Output the [x, y] coordinate of the center of the cell containing the given text.  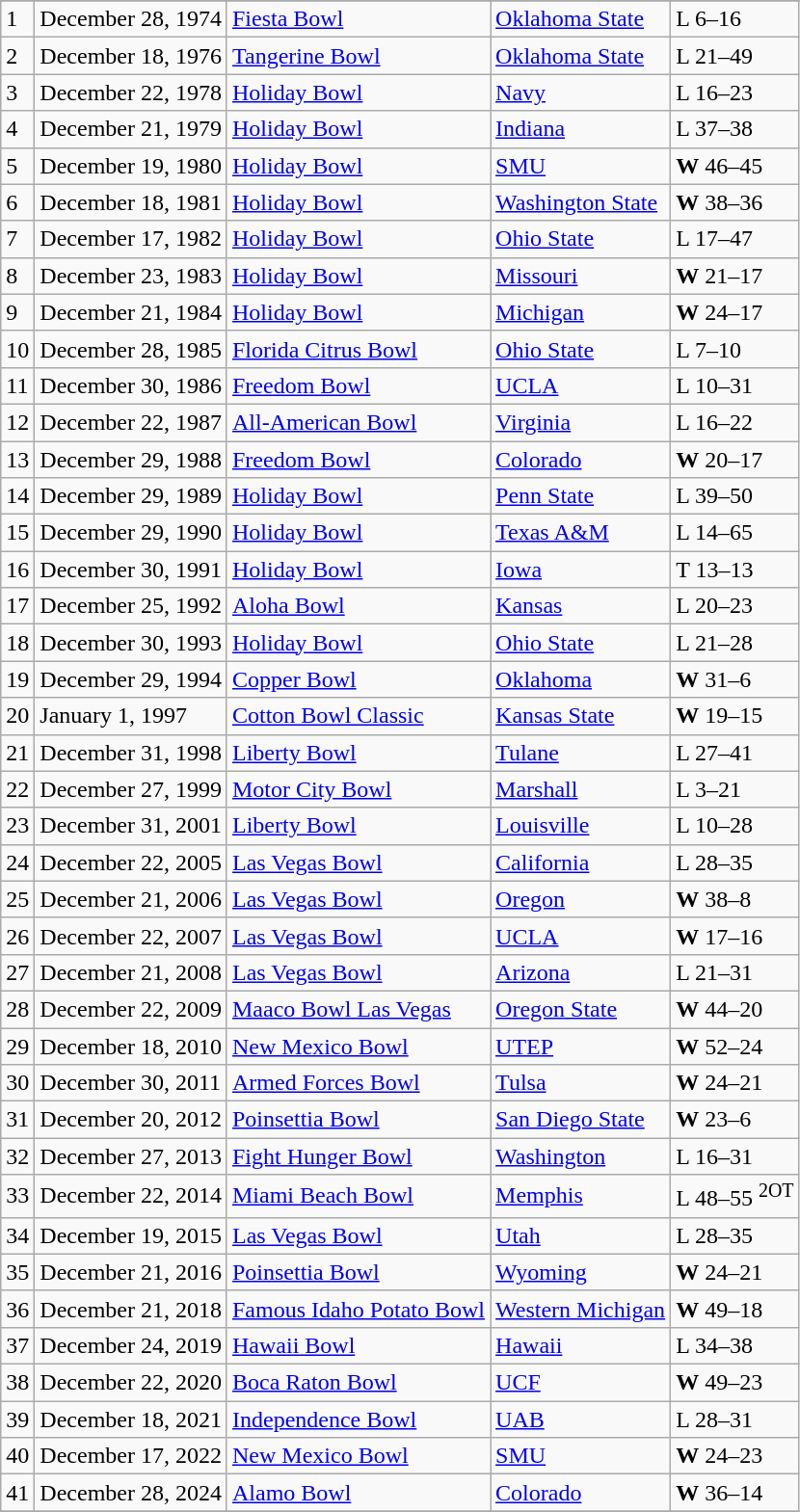
W 38–36 [735, 202]
24 [17, 862]
T 13–13 [735, 570]
Memphis [580, 1197]
Texas A&M [580, 533]
December 27, 2013 [131, 1156]
3 [17, 93]
December 18, 2021 [131, 1419]
Indiana [580, 129]
15 [17, 533]
W 24–17 [735, 312]
L 21–28 [735, 643]
L 17–47 [735, 239]
W 21–17 [735, 276]
L 16–23 [735, 93]
December 21, 1984 [131, 312]
December 17, 2022 [131, 1456]
22 [17, 789]
32 [17, 1156]
December 24, 2019 [131, 1345]
38 [17, 1383]
Fight Hunger Bowl [359, 1156]
December 27, 1999 [131, 789]
Alamo Bowl [359, 1493]
Kansas [580, 606]
36 [17, 1309]
37 [17, 1345]
26 [17, 936]
L 6–16 [735, 19]
December 30, 1986 [131, 385]
Fiesta Bowl [359, 19]
December 18, 1976 [131, 56]
December 22, 2009 [131, 1009]
December 29, 1988 [131, 460]
Miami Beach Bowl [359, 1197]
19 [17, 679]
4 [17, 129]
All-American Bowl [359, 422]
17 [17, 606]
L 10–28 [735, 826]
L 21–31 [735, 972]
20 [17, 716]
W 24–23 [735, 1456]
L 28–31 [735, 1419]
December 22, 1987 [131, 422]
W 52–24 [735, 1046]
W 49–18 [735, 1309]
41 [17, 1493]
December 31, 2001 [131, 826]
December 20, 2012 [131, 1120]
UTEP [580, 1046]
December 29, 1989 [131, 496]
Marshall [580, 789]
16 [17, 570]
29 [17, 1046]
Wyoming [580, 1272]
Maaco Bowl Las Vegas [359, 1009]
L 20–23 [735, 606]
W 36–14 [735, 1493]
L 14–65 [735, 533]
1 [17, 19]
California [580, 862]
December 29, 1994 [131, 679]
L 16–31 [735, 1156]
December 22, 2005 [131, 862]
34 [17, 1235]
33 [17, 1197]
San Diego State [580, 1120]
Tulsa [580, 1083]
December 21, 1979 [131, 129]
December 30, 1993 [131, 643]
December 31, 1998 [131, 753]
December 19, 2015 [131, 1235]
W 20–17 [735, 460]
L 3–21 [735, 789]
December 18, 1981 [131, 202]
December 21, 2016 [131, 1272]
L 37–38 [735, 129]
December 17, 1982 [131, 239]
January 1, 1997 [131, 716]
UCF [580, 1383]
L 10–31 [735, 385]
December 22, 2014 [131, 1197]
December 30, 1991 [131, 570]
Michigan [580, 312]
Navy [580, 93]
Boca Raton Bowl [359, 1383]
L 16–22 [735, 422]
Penn State [580, 496]
December 23, 1983 [131, 276]
18 [17, 643]
December 29, 1990 [131, 533]
L 48–55 2OT [735, 1197]
December 22, 2007 [131, 936]
UAB [580, 1419]
8 [17, 276]
December 28, 1974 [131, 19]
Iowa [580, 570]
December 30, 2011 [131, 1083]
W 23–6 [735, 1120]
Oregon [580, 899]
9 [17, 312]
December 25, 1992 [131, 606]
39 [17, 1419]
L 21–49 [735, 56]
Kansas State [580, 716]
December 21, 2008 [131, 972]
Copper Bowl [359, 679]
W 49–23 [735, 1383]
W 17–16 [735, 936]
2 [17, 56]
December 22, 2020 [131, 1383]
35 [17, 1272]
21 [17, 753]
11 [17, 385]
40 [17, 1456]
13 [17, 460]
W 31–6 [735, 679]
23 [17, 826]
Armed Forces Bowl [359, 1083]
31 [17, 1120]
L 34–38 [735, 1345]
Western Michigan [580, 1309]
10 [17, 349]
Hawaii Bowl [359, 1345]
6 [17, 202]
Florida Citrus Bowl [359, 349]
Louisville [580, 826]
December 21, 2018 [131, 1309]
Tulane [580, 753]
W 44–20 [735, 1009]
December 28, 1985 [131, 349]
Independence Bowl [359, 1419]
L 27–41 [735, 753]
27 [17, 972]
25 [17, 899]
L 39–50 [735, 496]
December 18, 2010 [131, 1046]
Hawaii [580, 1345]
December 28, 2024 [131, 1493]
Cotton Bowl Classic [359, 716]
7 [17, 239]
L 7–10 [735, 349]
December 22, 1978 [131, 93]
Washington [580, 1156]
December 21, 2006 [131, 899]
W 19–15 [735, 716]
12 [17, 422]
Oklahoma [580, 679]
Washington State [580, 202]
Virginia [580, 422]
Tangerine Bowl [359, 56]
December 19, 1980 [131, 166]
14 [17, 496]
30 [17, 1083]
Famous Idaho Potato Bowl [359, 1309]
Utah [580, 1235]
Oregon State [580, 1009]
Arizona [580, 972]
W 46–45 [735, 166]
Aloha Bowl [359, 606]
Motor City Bowl [359, 789]
28 [17, 1009]
W 38–8 [735, 899]
5 [17, 166]
Missouri [580, 276]
